Output the (X, Y) coordinate of the center of the cell containing the given text.  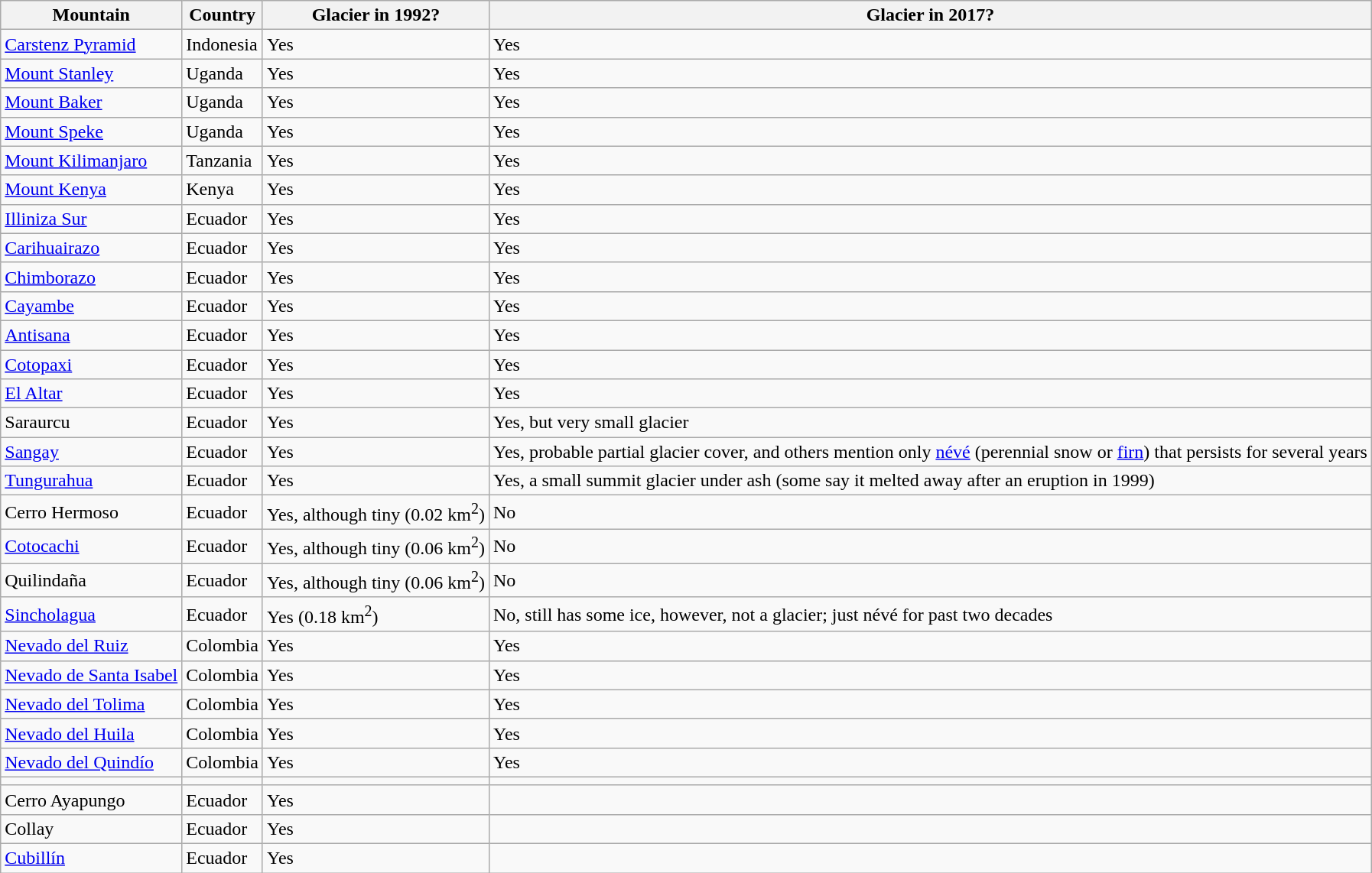
Illiniza Sur (92, 219)
Mount Kilimanjaro (92, 161)
Tanzania (223, 161)
Cayambe (92, 306)
Quilindaña (92, 581)
Chimborazo (92, 277)
Country (223, 15)
Nevado del Huila (92, 733)
Nevado del Quindío (92, 762)
Mount Kenya (92, 190)
Mount Stanley (92, 73)
Nevado del Tolima (92, 704)
Antisana (92, 335)
Cubillín (92, 858)
Tungurahua (92, 481)
Cotopaxi (92, 365)
Yes, probable partial glacier cover, and others mention only névé (perennial snow or firn) that persists for several years (930, 452)
Nevado del Ruiz (92, 646)
Carstenz Pyramid (92, 44)
Nevado de Santa Isabel (92, 675)
Glacier in 1992? (376, 15)
Indonesia (223, 44)
Kenya (223, 190)
Yes, although tiny (0.02 km2) (376, 512)
Cotocachi (92, 546)
Cerro Ayapungo (92, 800)
Mount Baker (92, 102)
Cerro Hermoso (92, 512)
Yes, a small summit glacier under ash (some say it melted away after an eruption in 1999) (930, 481)
Yes, but very small glacier (930, 423)
Collay (92, 829)
Sangay (92, 452)
Mount Speke (92, 131)
Sincholagua (92, 615)
Mountain (92, 15)
Glacier in 2017? (930, 15)
No, still has some ice, however, not a glacier; just névé for past two decades (930, 615)
Yes (0.18 km2) (376, 615)
Carihuairazo (92, 248)
Saraurcu (92, 423)
El Altar (92, 394)
